Find where the given text appears and provide that cell's center as [x, y] coordinate. 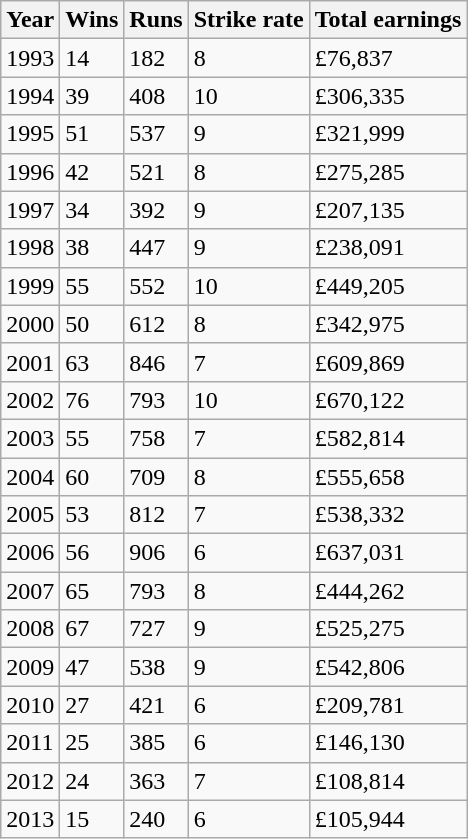
812 [156, 515]
14 [92, 58]
2004 [30, 477]
385 [156, 743]
24 [92, 781]
£582,814 [388, 438]
846 [156, 362]
£207,135 [388, 210]
39 [92, 96]
£555,658 [388, 477]
537 [156, 134]
421 [156, 705]
51 [92, 134]
Wins [92, 20]
£306,335 [388, 96]
£275,285 [388, 172]
£449,205 [388, 286]
2002 [30, 400]
612 [156, 324]
15 [92, 819]
60 [92, 477]
£76,837 [388, 58]
£238,091 [388, 248]
758 [156, 438]
£609,869 [388, 362]
£542,806 [388, 667]
56 [92, 553]
2007 [30, 591]
2005 [30, 515]
182 [156, 58]
2011 [30, 743]
£637,031 [388, 553]
25 [92, 743]
2009 [30, 667]
2013 [30, 819]
38 [92, 248]
Year [30, 20]
£146,130 [388, 743]
2010 [30, 705]
2012 [30, 781]
50 [92, 324]
1995 [30, 134]
2006 [30, 553]
£321,999 [388, 134]
Strike rate [248, 20]
Total earnings [388, 20]
1999 [30, 286]
42 [92, 172]
447 [156, 248]
521 [156, 172]
76 [92, 400]
709 [156, 477]
408 [156, 96]
£444,262 [388, 591]
£342,975 [388, 324]
906 [156, 553]
Runs [156, 20]
538 [156, 667]
63 [92, 362]
1994 [30, 96]
67 [92, 629]
65 [92, 591]
£670,122 [388, 400]
47 [92, 667]
£538,332 [388, 515]
£525,275 [388, 629]
1996 [30, 172]
1998 [30, 248]
727 [156, 629]
552 [156, 286]
£105,944 [388, 819]
£209,781 [388, 705]
1993 [30, 58]
27 [92, 705]
2003 [30, 438]
240 [156, 819]
363 [156, 781]
2008 [30, 629]
2000 [30, 324]
34 [92, 210]
2001 [30, 362]
£108,814 [388, 781]
53 [92, 515]
392 [156, 210]
1997 [30, 210]
